Return (X, Y) of the center of cell containing provided text 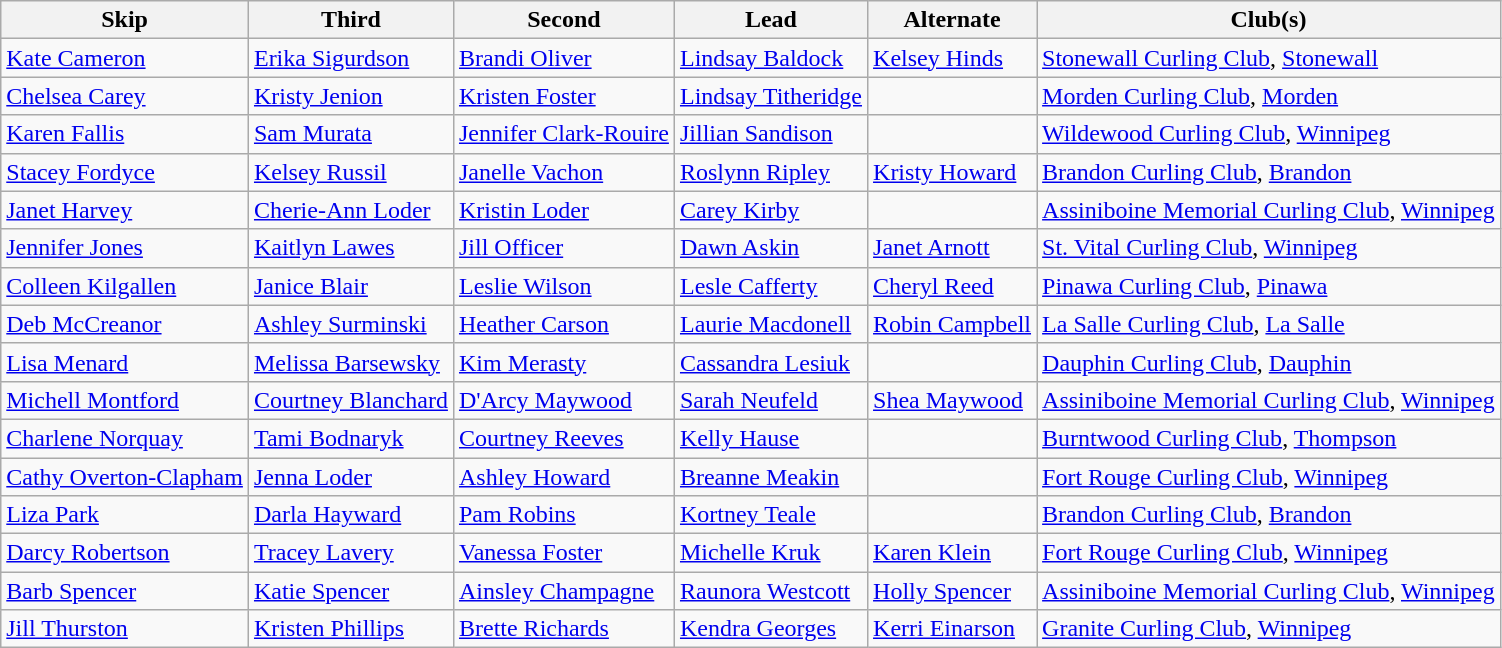
Jill Officer (564, 248)
Kim Merasty (564, 362)
Jenna Loder (350, 477)
Lead (770, 20)
Vanessa Foster (564, 553)
Skip (125, 20)
Granite Curling Club, Winnipeg (1269, 629)
Brette Richards (564, 629)
Dawn Askin (770, 248)
Sarah Neufeld (770, 400)
Janet Harvey (125, 210)
Roslynn Ripley (770, 172)
Stacey Fordyce (125, 172)
Kaitlyn Lawes (350, 248)
Karen Klein (952, 553)
Ashley Howard (564, 477)
Tami Bodnaryk (350, 438)
Carey Kirby (770, 210)
Jill Thurston (125, 629)
Charlene Norquay (125, 438)
Alternate (952, 20)
Kristy Jenion (350, 96)
Cherie-Ann Loder (350, 210)
Janice Blair (350, 286)
Kristen Phillips (350, 629)
Leslie Wilson (564, 286)
Jennifer Jones (125, 248)
Chelsea Carey (125, 96)
Brandi Oliver (564, 58)
Raunora Westcott (770, 591)
Lindsay Baldock (770, 58)
Second (564, 20)
Heather Carson (564, 324)
Wildewood Curling Club, Winnipeg (1269, 134)
Melissa Barsewsky (350, 362)
Tracey Lavery (350, 553)
Kelsey Hinds (952, 58)
Courtney Blanchard (350, 400)
Stonewall Curling Club, Stonewall (1269, 58)
Shea Maywood (952, 400)
Cheryl Reed (952, 286)
Burntwood Curling Club, Thompson (1269, 438)
Breanne Meakin (770, 477)
Kristin Loder (564, 210)
Darcy Robertson (125, 553)
Club(s) (1269, 20)
Cassandra Lesiuk (770, 362)
Janet Arnott (952, 248)
Kendra Georges (770, 629)
Karen Fallis (125, 134)
Jillian Sandison (770, 134)
Morden Curling Club, Morden (1269, 96)
Kate Cameron (125, 58)
Ainsley Champagne (564, 591)
Darla Hayward (350, 515)
Jennifer Clark-Rouire (564, 134)
Cathy Overton-Clapham (125, 477)
La Salle Curling Club, La Salle (1269, 324)
St. Vital Curling Club, Winnipeg (1269, 248)
Laurie Macdonell (770, 324)
Robin Campbell (952, 324)
Pam Robins (564, 515)
Deb McCreanor (125, 324)
D'Arcy Maywood (564, 400)
Kortney Teale (770, 515)
Michelle Kruk (770, 553)
Sam Murata (350, 134)
Kristen Foster (564, 96)
Erika Sigurdson (350, 58)
Katie Spencer (350, 591)
Dauphin Curling Club, Dauphin (1269, 362)
Colleen Kilgallen (125, 286)
Holly Spencer (952, 591)
Michell Montford (125, 400)
Barb Spencer (125, 591)
Third (350, 20)
Janelle Vachon (564, 172)
Kerri Einarson (952, 629)
Courtney Reeves (564, 438)
Ashley Surminski (350, 324)
Lindsay Titheridge (770, 96)
Lesle Cafferty (770, 286)
Kristy Howard (952, 172)
Kelsey Russil (350, 172)
Pinawa Curling Club, Pinawa (1269, 286)
Lisa Menard (125, 362)
Liza Park (125, 515)
Kelly Hause (770, 438)
